Determine the (x, y) coordinate at the center of the cell enclosing the given text.  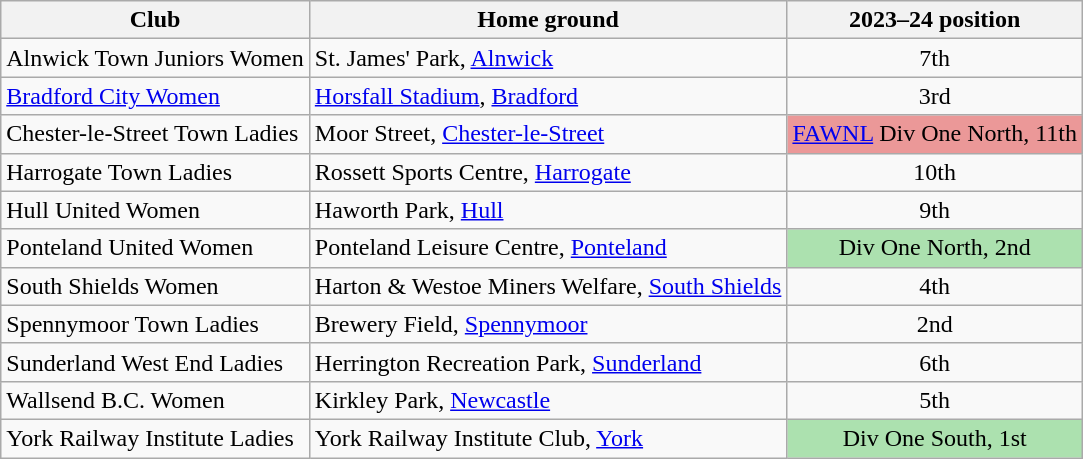
Div One South, 1st (935, 438)
7th (935, 58)
St. James' Park, Alnwick (548, 58)
10th (935, 172)
Herrington Recreation Park, Sunderland (548, 362)
Haworth Park, Hull (548, 210)
Harrogate Town Ladies (156, 172)
York Railway Institute Club, York (548, 438)
Spennymoor Town Ladies (156, 324)
2023–24 position (935, 20)
5th (935, 400)
FAWNL Div One North, 11th (935, 134)
2nd (935, 324)
Alnwick Town Juniors Women (156, 58)
Home ground (548, 20)
York Railway Institute Ladies (156, 438)
Harton & Westoe Miners Welfare, South Shields (548, 286)
3rd (935, 96)
Club (156, 20)
Chester-le-Street Town Ladies (156, 134)
9th (935, 210)
4th (935, 286)
Div One North, 2nd (935, 248)
Bradford City Women (156, 96)
Ponteland Leisure Centre, Ponteland (548, 248)
Kirkley Park, Newcastle (548, 400)
Ponteland United Women (156, 248)
Wallsend B.C. Women (156, 400)
6th (935, 362)
Sunderland West End Ladies (156, 362)
Brewery Field, Spennymoor (548, 324)
Horsfall Stadium, Bradford (548, 96)
Moor Street, Chester-le-Street (548, 134)
Rossett Sports Centre, Harrogate (548, 172)
Hull United Women (156, 210)
South Shields Women (156, 286)
